From the cell containing the given text, extract its center point as (X, Y) coordinate. 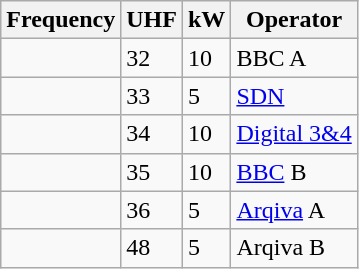
35 (152, 172)
BBC A (294, 58)
Arqiva B (294, 248)
34 (152, 134)
36 (152, 210)
Digital 3&4 (294, 134)
32 (152, 58)
33 (152, 96)
UHF (152, 20)
BBC B (294, 172)
Operator (294, 20)
kW (206, 20)
SDN (294, 96)
Frequency (61, 20)
48 (152, 248)
Arqiva A (294, 210)
